Pinpoint the cell where the given text exists, returning its (x, y) midpoint coordinate. 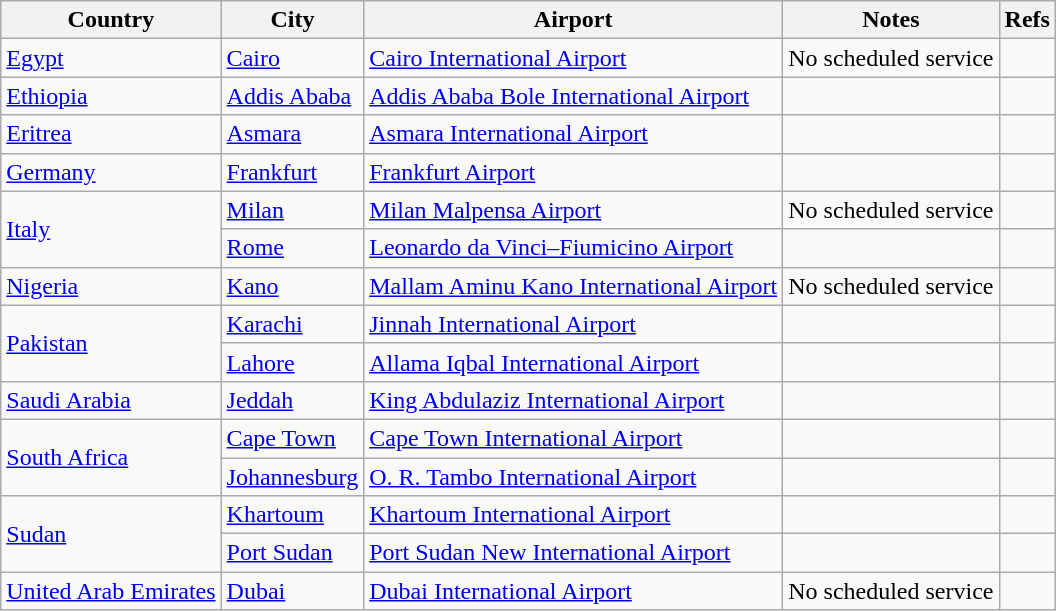
Addis Ababa Bole International Airport (574, 96)
Leonardo da Vinci–Fiumicino Airport (574, 248)
Frankfurt Airport (574, 172)
O. R. Tambo International Airport (574, 477)
Saudi Arabia (111, 400)
Dubai (292, 591)
Cape Town International Airport (574, 438)
Pakistan (111, 343)
Port Sudan New International Airport (574, 553)
Sudan (111, 534)
Dubai International Airport (574, 591)
Johannesburg (292, 477)
Asmara (292, 134)
Rome (292, 248)
Cairo (292, 58)
Nigeria (111, 286)
Port Sudan (292, 553)
Mallam Aminu Kano International Airport (574, 286)
Airport (574, 20)
Germany (111, 172)
Milan (292, 210)
Addis Ababa (292, 96)
Asmara International Airport (574, 134)
Allama Iqbal International Airport (574, 362)
Italy (111, 229)
Khartoum International Airport (574, 515)
Milan Malpensa Airport (574, 210)
Khartoum (292, 515)
Notes (891, 20)
Eritrea (111, 134)
Kano (292, 286)
Cairo International Airport (574, 58)
Jinnah International Airport (574, 324)
Karachi (292, 324)
Jeddah (292, 400)
Country (111, 20)
City (292, 20)
Cape Town (292, 438)
Ethiopia (111, 96)
King Abdulaziz International Airport (574, 400)
United Arab Emirates (111, 591)
Egypt (111, 58)
Refs (1027, 20)
South Africa (111, 457)
Lahore (292, 362)
Frankfurt (292, 172)
